Search for the cell housing the specified text and yield its [X, Y] center coordinate. 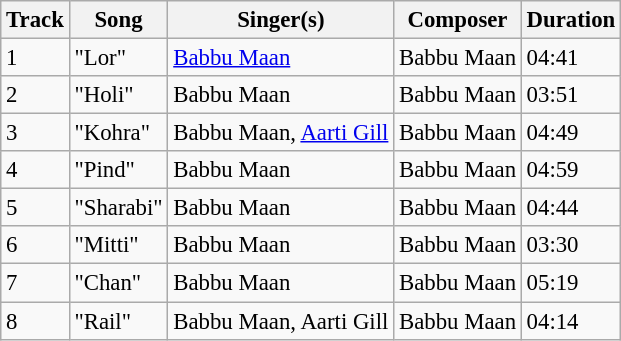
7 [35, 283]
Singer(s) [281, 20]
2 [35, 95]
"Mitti" [118, 245]
"Lor" [118, 58]
04:59 [570, 170]
"Holi" [118, 95]
3 [35, 133]
03:51 [570, 95]
"Pind" [118, 170]
8 [35, 321]
04:41 [570, 58]
5 [35, 208]
04:14 [570, 321]
03:30 [570, 245]
04:49 [570, 133]
Track [35, 20]
6 [35, 245]
"Chan" [118, 283]
05:19 [570, 283]
"Rail" [118, 321]
1 [35, 58]
Song [118, 20]
04:44 [570, 208]
Duration [570, 20]
Composer [458, 20]
"Sharabi" [118, 208]
4 [35, 170]
"Kohra" [118, 133]
